Scan for the cell matching the given text and deliver its [X, Y] coordinate at center. 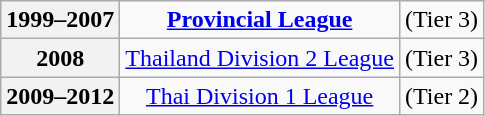
2009–2012 [60, 96]
2008 [60, 58]
Thai Division 1 League [260, 96]
Thailand Division 2 League [260, 58]
(Tier 2) [441, 96]
1999–2007 [60, 20]
Provincial League [260, 20]
